Extract the (x, y) coordinate from the center of the cell holding the provided text.  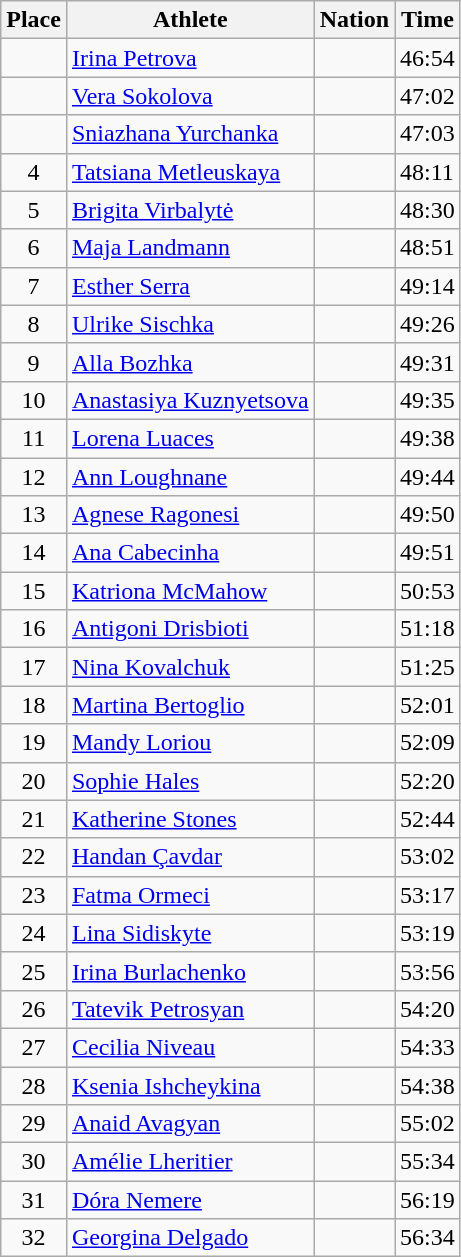
12 (34, 477)
7 (34, 286)
Esther Serra (190, 286)
Lorena Luaces (190, 438)
54:38 (428, 1085)
4 (34, 172)
20 (34, 781)
Vera Sokolova (190, 96)
53:02 (428, 857)
Athlete (190, 20)
23 (34, 895)
56:19 (428, 1200)
30 (34, 1162)
Katherine Stones (190, 819)
53:17 (428, 895)
49:35 (428, 400)
48:11 (428, 172)
51:25 (428, 667)
Ana Cabecinha (190, 553)
Georgina Delgado (190, 1238)
54:20 (428, 1009)
6 (34, 248)
Katriona McMahow (190, 591)
15 (34, 591)
Anastasiya Kuznyetsova (190, 400)
Amélie Lheritier (190, 1162)
Agnese Ragonesi (190, 515)
48:51 (428, 248)
56:34 (428, 1238)
54:33 (428, 1047)
Ksenia Ishcheykina (190, 1085)
13 (34, 515)
Cecilia Niveau (190, 1047)
51:18 (428, 629)
9 (34, 362)
49:14 (428, 286)
21 (34, 819)
17 (34, 667)
49:44 (428, 477)
49:50 (428, 515)
Anaid Avagyan (190, 1124)
50:53 (428, 591)
Handan Çavdar (190, 857)
22 (34, 857)
29 (34, 1124)
18 (34, 705)
55:02 (428, 1124)
Brigita Virbalytė (190, 210)
53:19 (428, 933)
49:31 (428, 362)
Place (34, 20)
52:09 (428, 743)
Ann Loughnane (190, 477)
Tatsiana Metleuskaya (190, 172)
Martina Bertoglio (190, 705)
48:30 (428, 210)
Irina Burlachenko (190, 971)
Irina Petrova (190, 58)
46:54 (428, 58)
24 (34, 933)
49:26 (428, 324)
Mandy Loriou (190, 743)
25 (34, 971)
Tatevik Petrosyan (190, 1009)
Nation (354, 20)
Time (428, 20)
Nina Kovalchuk (190, 667)
5 (34, 210)
47:03 (428, 134)
52:44 (428, 819)
Fatma Ormeci (190, 895)
49:38 (428, 438)
8 (34, 324)
47:02 (428, 96)
Alla Bozhka (190, 362)
32 (34, 1238)
Sophie Hales (190, 781)
19 (34, 743)
Sniazhana Yurchanka (190, 134)
52:20 (428, 781)
11 (34, 438)
Antigoni Drisbioti (190, 629)
49:51 (428, 553)
Lina Sidiskyte (190, 933)
Ulrike Sischka (190, 324)
Dóra Nemere (190, 1200)
26 (34, 1009)
10 (34, 400)
53:56 (428, 971)
27 (34, 1047)
Maja Landmann (190, 248)
31 (34, 1200)
14 (34, 553)
55:34 (428, 1162)
52:01 (428, 705)
16 (34, 629)
28 (34, 1085)
